Determine the (X, Y) coordinate at the center of the cell enclosing the given text.  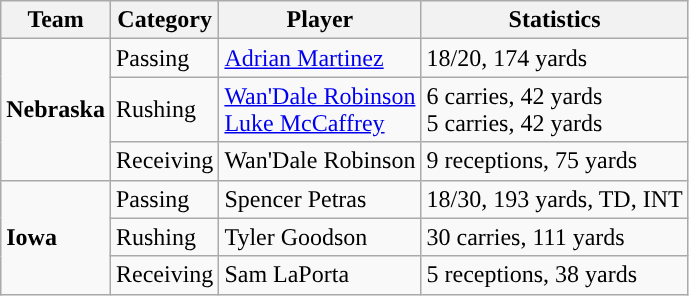
9 receptions, 75 yards (554, 161)
Category (164, 20)
6 carries, 42 yards5 carries, 42 yards (554, 110)
Team (56, 20)
30 carries, 111 yards (554, 237)
Adrian Martinez (320, 58)
Wan'Dale Robinson (320, 161)
Iowa (56, 237)
Wan'Dale RobinsonLuke McCaffrey (320, 110)
Sam LaPorta (320, 275)
5 receptions, 38 yards (554, 275)
18/20, 174 yards (554, 58)
18/30, 193 yards, TD, INT (554, 199)
Nebraska (56, 110)
Player (320, 20)
Tyler Goodson (320, 237)
Spencer Petras (320, 199)
Statistics (554, 20)
